Provide the (x, y) coordinate of the cell's center where the given text is located.  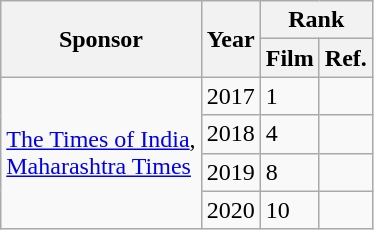
Rank (316, 20)
Year (230, 39)
2019 (230, 172)
2020 (230, 210)
Film (290, 58)
The Times of India,Maharashtra Times (101, 153)
Sponsor (101, 39)
4 (290, 134)
10 (290, 210)
Ref. (346, 58)
2017 (230, 96)
1 (290, 96)
2018 (230, 134)
8 (290, 172)
